Output the [x, y] coordinate of the center of the cell containing the given text.  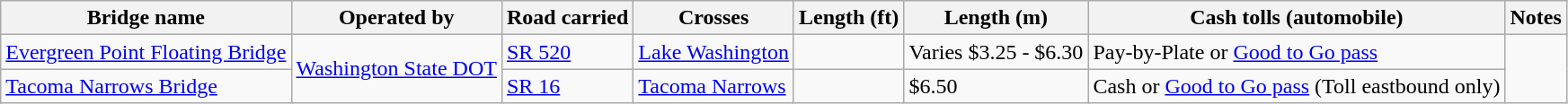
Tacoma Narrows [713, 86]
Evergreen Point Floating Bridge [146, 52]
Road carried [567, 18]
Cash or Good to Go pass (Toll eastbound only) [1297, 86]
Notes [1536, 18]
$6.50 [996, 86]
Cash tolls (automobile) [1297, 18]
Pay-by-Plate or Good to Go pass [1297, 52]
Tacoma Narrows Bridge [146, 86]
SR 16 [567, 86]
Bridge name [146, 18]
Lake Washington [713, 52]
Operated by [396, 18]
Crosses [713, 18]
SR 520 [567, 52]
Varies $3.25 - $6.30 [996, 52]
Washington State DOT [396, 69]
Length (m) [996, 18]
Length (ft) [848, 18]
